Scan for the cell matching the given text and deliver its (X, Y) coordinate at center. 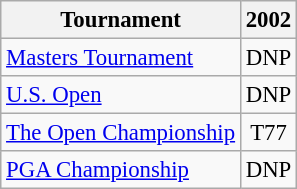
PGA Championship (121, 170)
Tournament (121, 20)
The Open Championship (121, 133)
Masters Tournament (121, 58)
T77 (268, 133)
2002 (268, 20)
U.S. Open (121, 95)
